Locate the cell with the specified text and output its [x, y] center coordinate. 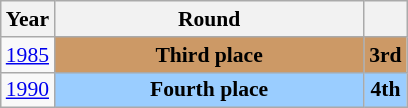
Year [28, 19]
4th [386, 90]
3rd [386, 55]
1990 [28, 90]
1985 [28, 55]
Round [209, 19]
Third place [209, 55]
Fourth place [209, 90]
